Search for the cell housing the specified text and yield its [x, y] center coordinate. 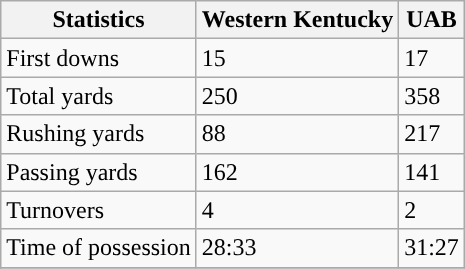
2 [432, 210]
217 [432, 134]
Western Kentucky [297, 20]
28:33 [297, 248]
UAB [432, 20]
First downs [99, 58]
162 [297, 172]
15 [297, 58]
250 [297, 96]
Statistics [99, 20]
141 [432, 172]
358 [432, 96]
17 [432, 58]
88 [297, 134]
Turnovers [99, 210]
Time of possession [99, 248]
Passing yards [99, 172]
Rushing yards [99, 134]
Total yards [99, 96]
31:27 [432, 248]
4 [297, 210]
